For the text-containing cell, return its midpoint in (X, Y) coordinate format. 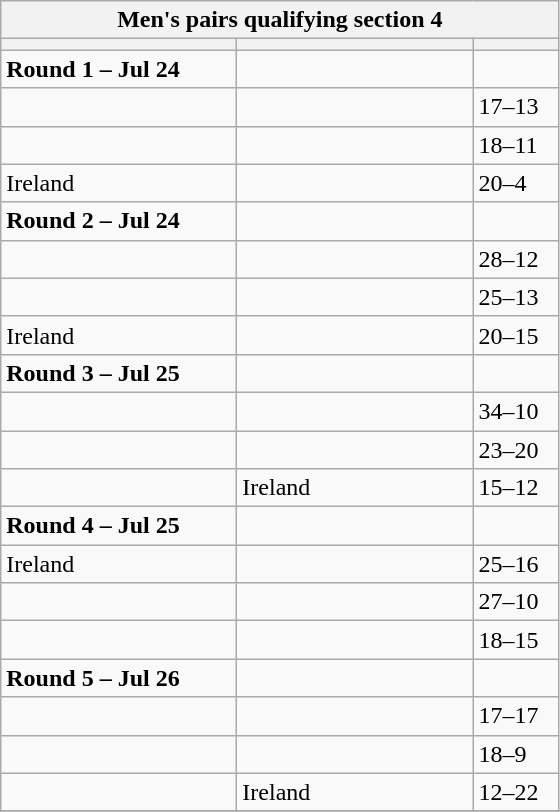
17–13 (516, 107)
Round 3 – Jul 25 (119, 373)
Round 2 – Jul 24 (119, 221)
Round 4 – Jul 25 (119, 526)
18–15 (516, 640)
17–17 (516, 716)
23–20 (516, 449)
34–10 (516, 411)
20–4 (516, 183)
20–15 (516, 335)
25–16 (516, 564)
28–12 (516, 259)
Men's pairs qualifying section 4 (280, 20)
18–11 (516, 145)
Round 1 – Jul 24 (119, 69)
Round 5 – Jul 26 (119, 678)
27–10 (516, 602)
12–22 (516, 792)
18–9 (516, 754)
25–13 (516, 297)
15–12 (516, 488)
